Extract the (x, y) coordinate from the center of the cell holding the provided text.  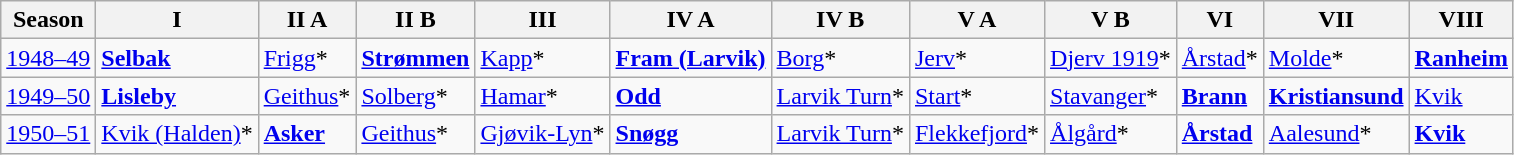
V B (1111, 20)
Kapp* (542, 58)
Hamar* (542, 96)
IV B (840, 20)
Asker (307, 134)
VII (1336, 20)
V A (976, 20)
Årstad (1220, 134)
Strømmen (416, 58)
Molde* (1336, 58)
VIII (1461, 20)
Gjøvik-Lyn* (542, 134)
Borg* (840, 58)
VI (1220, 20)
Snøgg (690, 134)
Ålgård* (1111, 134)
Solberg* (416, 96)
1950–51 (48, 134)
II B (416, 20)
Season (48, 20)
III (542, 20)
I (177, 20)
Kvik (Halden)* (177, 134)
Brann (1220, 96)
1949–50 (48, 96)
II A (307, 20)
IV A (690, 20)
Djerv 1919* (1111, 58)
Kristiansund (1336, 96)
Fram (Larvik) (690, 58)
Aalesund* (1336, 134)
Årstad* (1220, 58)
Frigg* (307, 58)
Stavanger* (1111, 96)
Ranheim (1461, 58)
Jerv* (976, 58)
Lisleby (177, 96)
Start* (976, 96)
1948–49 (48, 58)
Flekkefjord* (976, 134)
Odd (690, 96)
Selbak (177, 58)
